Search for the cell housing the specified text and yield its [x, y] center coordinate. 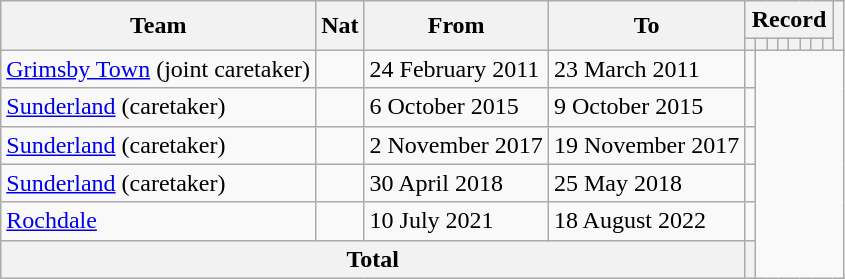
6 October 2015 [456, 107]
25 May 2018 [646, 183]
30 April 2018 [456, 183]
2 November 2017 [456, 145]
To [646, 26]
Record [789, 20]
Nat [340, 26]
23 March 2011 [646, 69]
From [456, 26]
Team [158, 26]
Grimsby Town (joint caretaker) [158, 69]
24 February 2011 [456, 69]
18 August 2022 [646, 221]
10 July 2021 [456, 221]
19 November 2017 [646, 145]
Rochdale [158, 221]
Total [373, 259]
9 October 2015 [646, 107]
